Provide the [X, Y] coordinate of the cell's center where the given text is located.  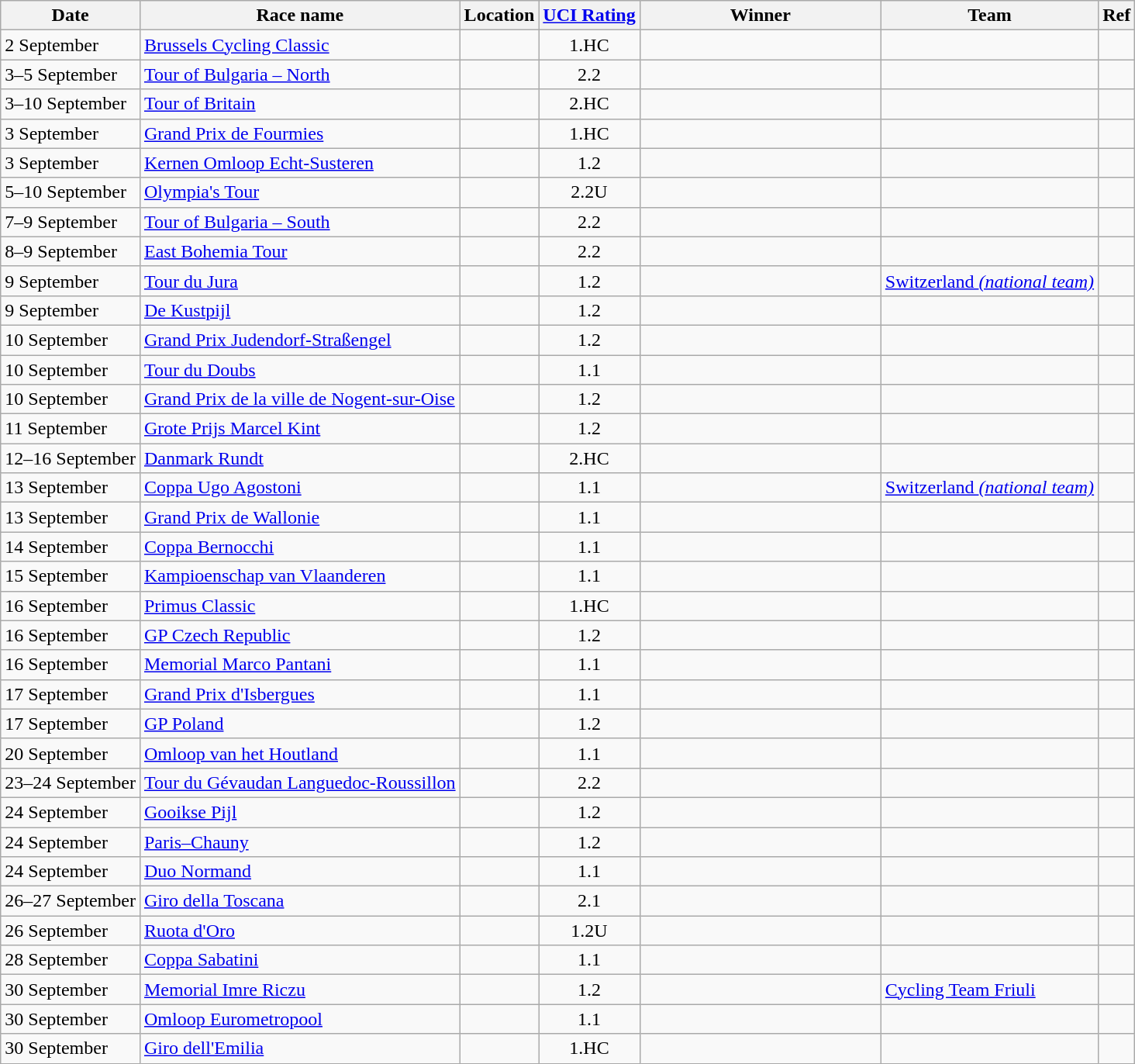
GP Poland [299, 724]
Tour du Jura [299, 281]
Date [71, 16]
Omloop Eurometropool [299, 1019]
Coppa Ugo Agostoni [299, 488]
Gooikse Pijl [299, 812]
Team [989, 16]
GP Czech Republic [299, 635]
Grand Prix Judendorf-Straßengel [299, 340]
Coppa Sabatini [299, 960]
15 September [71, 576]
Grand Prix de la ville de Nogent-sur-Oise [299, 399]
Grand Prix de Fourmies [299, 133]
28 September [71, 960]
7–9 September [71, 222]
5–10 September [71, 192]
2.2U [589, 192]
Omloop van het Houtland [299, 753]
8–9 September [71, 251]
Giro della Toscana [299, 901]
De Kustpijl [299, 310]
Primus Classic [299, 606]
Memorial Marco Pantani [299, 665]
Giro dell'Emilia [299, 1048]
Duo Normand [299, 872]
Tour du Doubs [299, 370]
Tour du Gévaudan Languedoc-Roussillon [299, 782]
Tour of Britain [299, 104]
Memorial Imre Riczu [299, 990]
Kernen Omloop Echt-Susteren [299, 163]
12–16 September [71, 458]
26 September [71, 931]
1.2U [589, 931]
Olympia's Tour [299, 192]
3–5 September [71, 74]
2 September [71, 45]
Winner [760, 16]
Tour of Bulgaria – South [299, 222]
Kampioenschap van Vlaanderen [299, 576]
Cycling Team Friuli [989, 990]
Coppa Bernocchi [299, 547]
Paris–Chauny [299, 841]
Grand Prix d'Isbergues [299, 694]
11 September [71, 429]
3–10 September [71, 104]
23–24 September [71, 782]
14 September [71, 547]
Danmark Rundt [299, 458]
Location [499, 16]
Ruota d'Oro [299, 931]
Grand Prix de Wallonie [299, 517]
20 September [71, 753]
Brussels Cycling Classic [299, 45]
East Bohemia Tour [299, 251]
2.1 [589, 901]
Ref [1116, 16]
Race name [299, 16]
UCI Rating [589, 16]
Tour of Bulgaria – North [299, 74]
Grote Prijs Marcel Kint [299, 429]
26–27 September [71, 901]
